Detect which cell encompasses the target text, then output its (x, y) center coordinate. 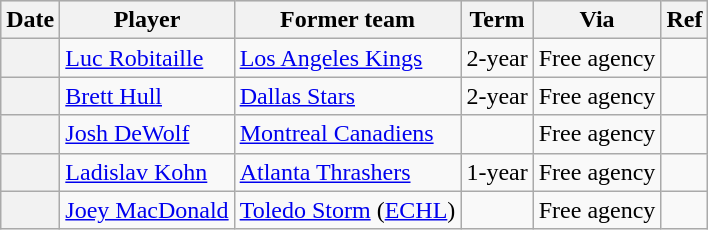
1-year (497, 172)
Via (597, 20)
Toledo Storm (ECHL) (348, 210)
Luc Robitaille (147, 58)
Date (30, 20)
Los Angeles Kings (348, 58)
Brett Hull (147, 96)
Dallas Stars (348, 96)
Atlanta Thrashers (348, 172)
Term (497, 20)
Josh DeWolf (147, 134)
Player (147, 20)
Former team (348, 20)
Montreal Canadiens (348, 134)
Ladislav Kohn (147, 172)
Ref (684, 20)
Joey MacDonald (147, 210)
